Provide the [x, y] coordinate of the cell's center where the given text is located.  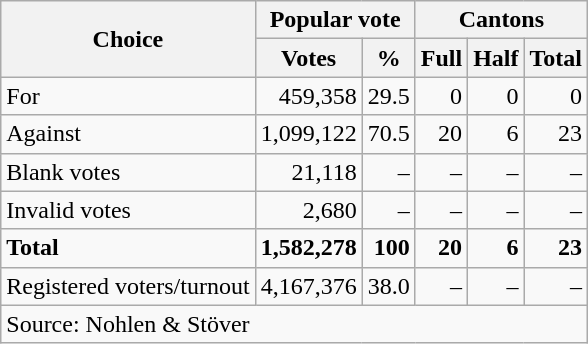
Half [496, 58]
38.0 [388, 286]
2,680 [308, 210]
29.5 [388, 96]
1,582,278 [308, 248]
Choice [128, 39]
Invalid votes [128, 210]
Cantons [501, 20]
1,099,122 [308, 134]
Registered voters/turnout [128, 286]
Against [128, 134]
459,358 [308, 96]
4,167,376 [308, 286]
Popular vote [335, 20]
Votes [308, 58]
100 [388, 248]
Full [441, 58]
21,118 [308, 172]
% [388, 58]
70.5 [388, 134]
For [128, 96]
Source: Nohlen & Stöver [294, 324]
Blank votes [128, 172]
